Provide the [x, y] coordinate of the cell's center where the given text is located.  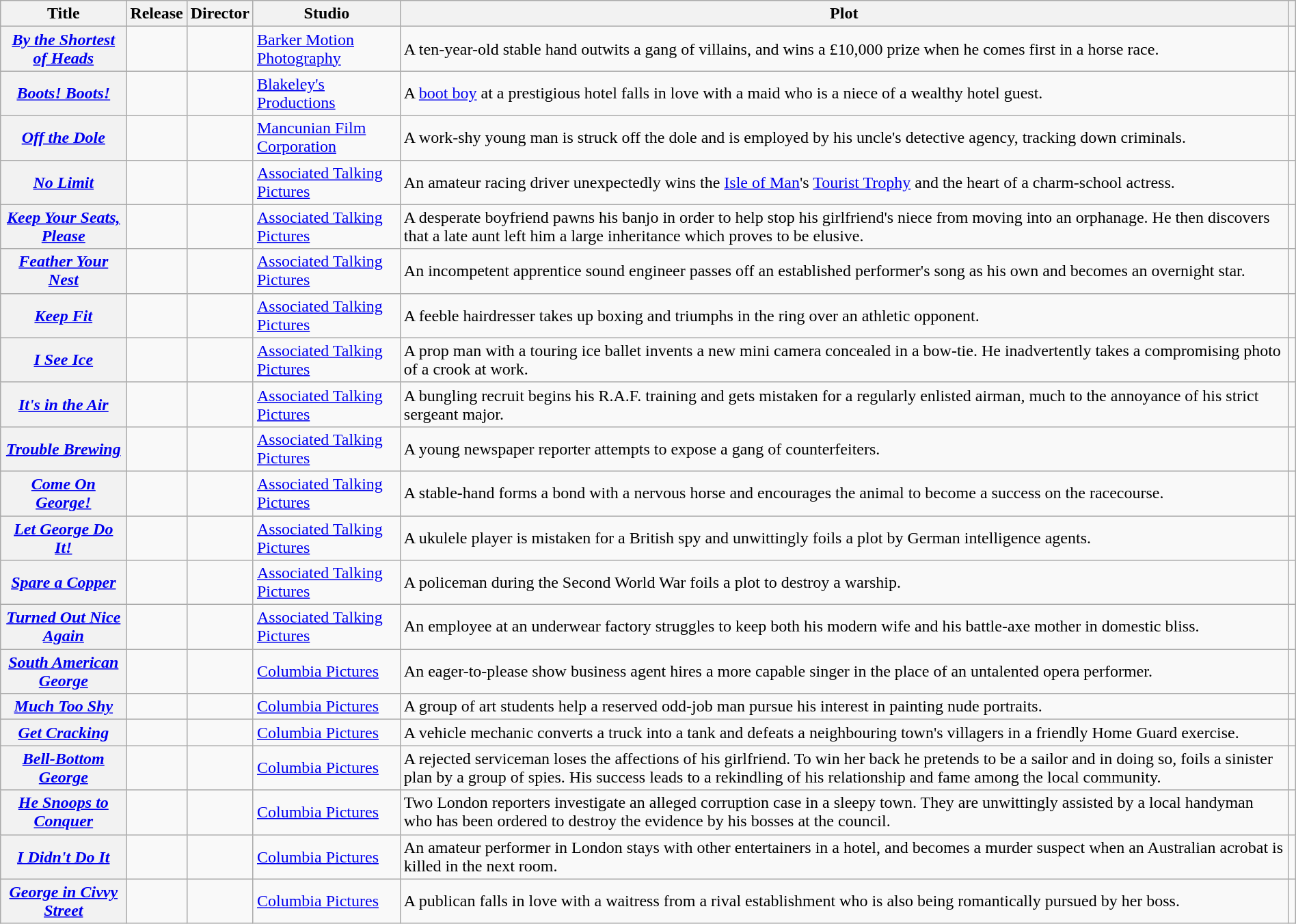
Bell-Bottom George [64, 768]
An employee at an underwear factory struggles to keep both his modern wife and his battle-axe mother in domestic bliss. [843, 627]
An incompetent apprentice sound engineer passes off an established performer's song as his own and becomes an overnight star. [843, 271]
It's in the Air [64, 405]
By the Shortest of Heads [64, 49]
A vehicle mechanic converts a truck into a tank and defeats a neighbouring town's villagers in a friendly Home Guard exercise. [843, 733]
A young newspaper reporter attempts to expose a gang of counterfeiters. [843, 448]
A ukulele player is mistaken for a British spy and unwittingly foils a plot by German intelligence agents. [843, 537]
Feather Your Nest [64, 271]
Boots! Boots! [64, 93]
Studio [327, 14]
A feeble hairdresser takes up boxing and triumphs in the ring over an athletic opponent. [843, 316]
Spare a Copper [64, 582]
Keep Fit [64, 316]
Barker Motion Photography [327, 49]
Trouble Brewing [64, 448]
A work-shy young man is struck off the dole and is employed by his uncle's detective agency, tracking down criminals. [843, 138]
Much Too Shy [64, 707]
Director [220, 14]
He Snoops to Conquer [64, 812]
A stable-hand forms a bond with a nervous horse and encourages the animal to become a success on the racecourse. [843, 493]
Plot [843, 14]
Come On George! [64, 493]
George in Civvy Street [64, 901]
Release [157, 14]
A boot boy at a prestigious hotel falls in love with a maid who is a niece of a wealthy hotel guest. [843, 93]
Off the Dole [64, 138]
A group of art students help a reserved odd-job man pursue his interest in painting nude portraits. [843, 707]
Keep Your Seats, Please [64, 227]
An amateur racing driver unexpectedly wins the Isle of Man's Tourist Trophy and the heart of a charm-school actress. [843, 182]
No Limit [64, 182]
A publican falls in love with a waitress from a rival establishment who is also being romantically pursued by her boss. [843, 901]
Blakeley's Productions [327, 93]
South American George [64, 671]
An eager-to-please show business agent hires a more capable singer in the place of an untalented opera performer. [843, 671]
I Didn't Do It [64, 857]
Let George Do It! [64, 537]
Get Cracking [64, 733]
A bungling recruit begins his R.A.F. training and gets mistaken for a regularly enlisted airman, much to the annoyance of his strict sergeant major. [843, 405]
A policeman during the Second World War foils a plot to destroy a warship. [843, 582]
Mancunian Film Corporation [327, 138]
Title [64, 14]
Turned Out Nice Again [64, 627]
I See Ice [64, 359]
A ten-year-old stable hand outwits a gang of villains, and wins a £10,000 prize when he comes first in a horse race. [843, 49]
